Identify which cell holds the provided text, then report its [X, Y] central coordinate. 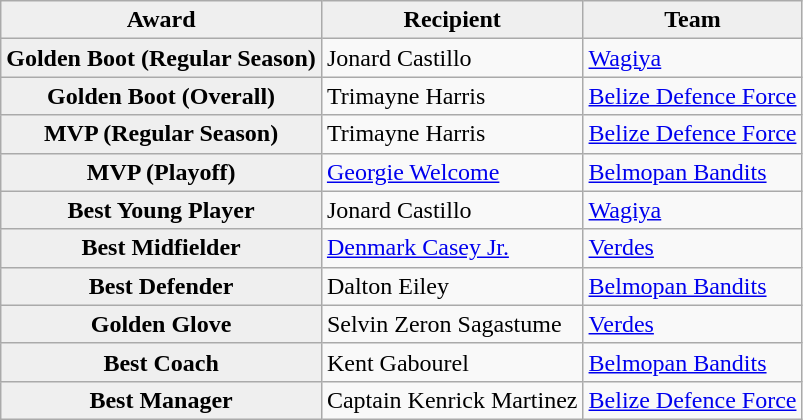
Best Manager [162, 400]
Kent Gabourel [452, 362]
Dalton Eiley [452, 286]
Best Coach [162, 362]
Golden Glove [162, 324]
Award [162, 20]
MVP (Playoff) [162, 172]
Best Midfielder [162, 248]
Selvin Zeron Sagastume [452, 324]
Recipient [452, 20]
Golden Boot (Regular Season) [162, 58]
Best Defender [162, 286]
Captain Kenrick Martinez [452, 400]
Golden Boot (Overall) [162, 96]
Team [692, 20]
Denmark Casey Jr. [452, 248]
Georgie Welcome [452, 172]
MVP (Regular Season) [162, 134]
Best Young Player [162, 210]
